Extract the (X, Y) coordinate from the center of the cell holding the provided text.  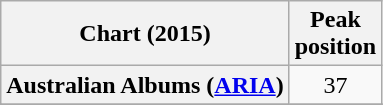
Australian Albums (ARIA) (145, 85)
37 (335, 85)
Peakposition (335, 34)
Chart (2015) (145, 34)
